Find where the given text appears and provide that cell's center as [X, Y] coordinate. 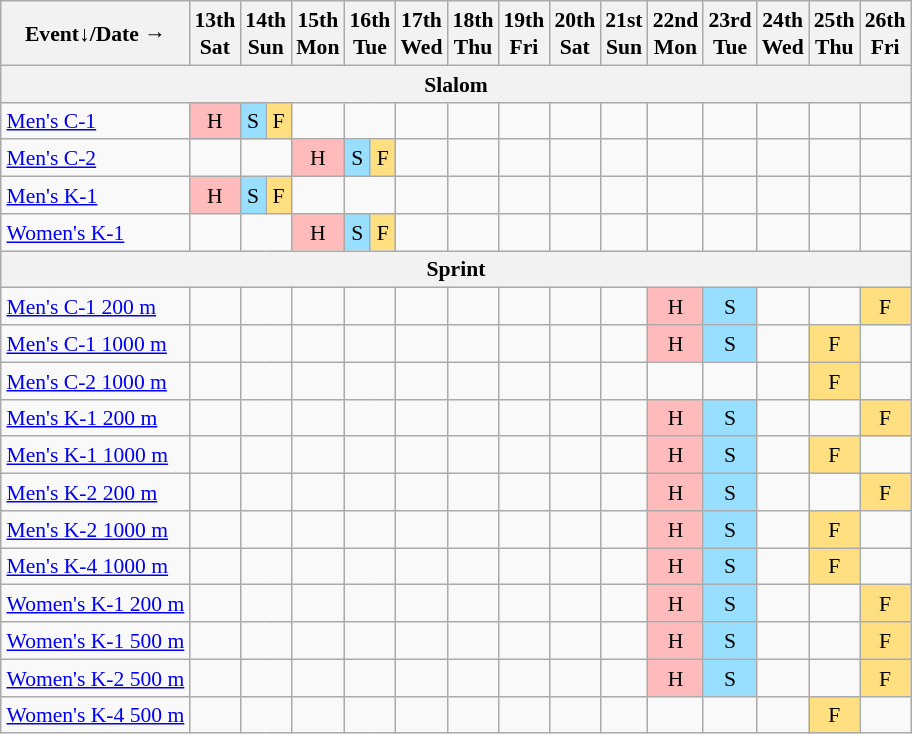
Women's K-1 200 m [95, 604]
26thFri [886, 33]
25thThu [834, 33]
22ndMon [676, 33]
Men's K-2 200 m [95, 492]
Men's C-1 200 m [95, 306]
23rdTue [730, 33]
13thSat [214, 33]
Men's K-1 [95, 194]
Men's C-1 [95, 120]
Men's C-2 [95, 158]
Men's K-4 1000 m [95, 566]
15thMon [318, 33]
16thTue [370, 33]
Women's K-1 [95, 232]
14thSun [266, 33]
21stSun [624, 33]
Women's K-1 500 m [95, 640]
Men's C-1 1000 m [95, 344]
Women's K-2 500 m [95, 678]
Women's K-4 500 m [95, 714]
18thThu [474, 33]
Men's K-1 200 m [95, 418]
Men's K-2 1000 m [95, 528]
Event↓/Date → [95, 33]
Men's C-2 1000 m [95, 380]
20thSat [574, 33]
Slalom [456, 84]
24thWed [783, 33]
19thFri [524, 33]
17thWed [421, 33]
Men's K-1 1000 m [95, 454]
Sprint [456, 268]
